Return the [X, Y] coordinate for the center point of the cell that contains the specified text.  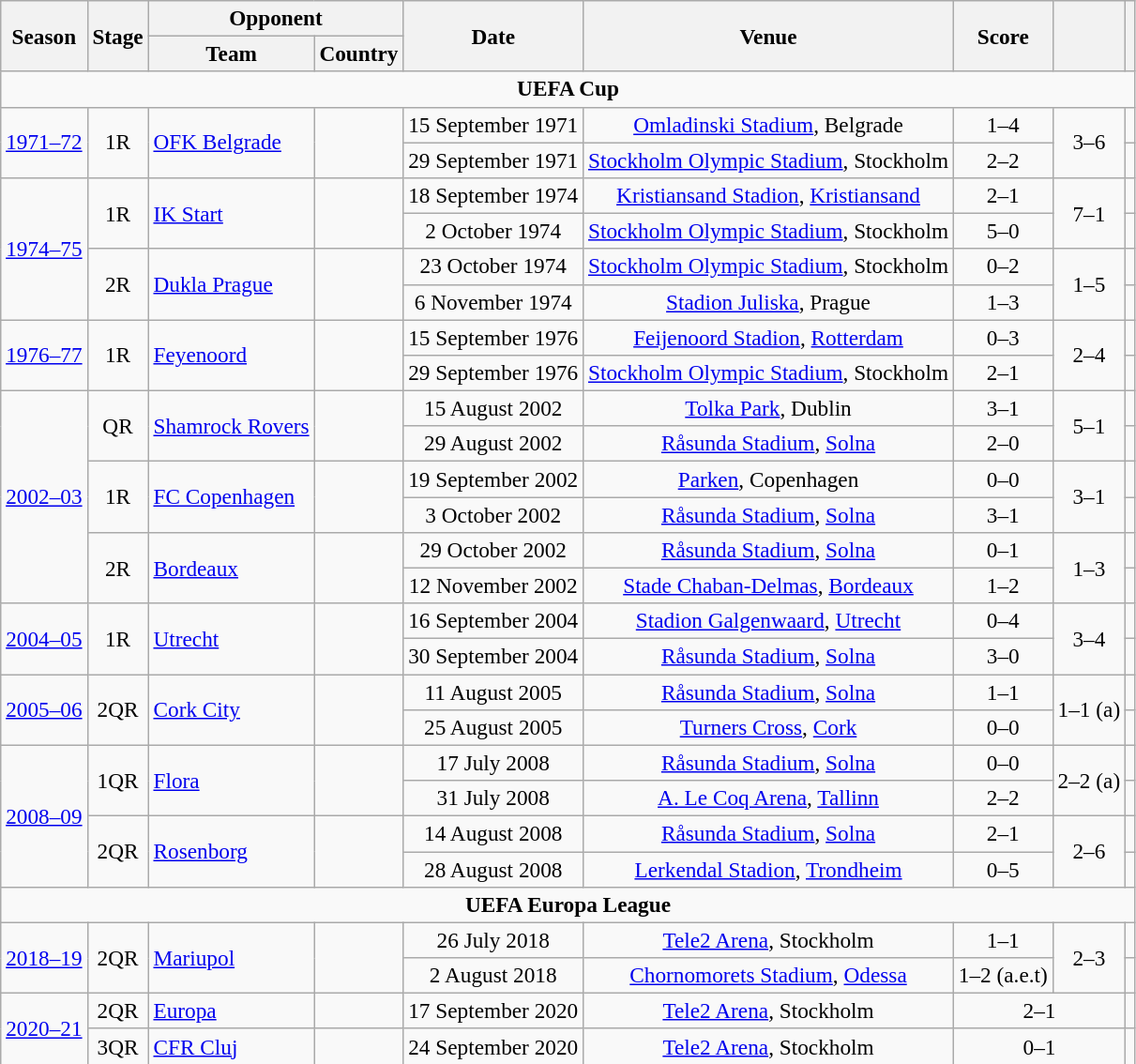
3–0 [1003, 656]
2 August 2018 [493, 975]
Stadion Juliska, Prague [769, 302]
0–2 [1003, 266]
Turners Cross, Cork [769, 727]
17 July 2008 [493, 763]
1QR [118, 781]
Chornomorets Stadium, Odessa [769, 975]
Date [493, 36]
15 August 2002 [493, 408]
1976–77 [44, 355]
Venue [769, 36]
Bordeaux [231, 568]
29 September 1976 [493, 372]
Stage [118, 36]
15 September 1971 [493, 125]
2020–21 [44, 1028]
Dukla Prague [231, 284]
29 September 1971 [493, 160]
FC Copenhagen [231, 496]
QR [118, 426]
1–2 (a.e.t) [1003, 975]
2–0 [1003, 444]
2008–09 [44, 816]
29 October 2002 [493, 550]
Season [44, 36]
A. Le Coq Arena, Tallinn [769, 798]
Stade Chaban-Delmas, Bordeaux [769, 585]
30 September 2004 [493, 656]
19 September 2002 [493, 479]
2 October 1974 [493, 231]
2002–03 [44, 497]
3 October 2002 [493, 514]
Score [1003, 36]
18 September 1974 [493, 195]
1971–72 [44, 143]
2–6 [1088, 851]
Mariupol [231, 958]
Feyenoord [231, 355]
6 November 1974 [493, 302]
16 September 2004 [493, 621]
2004–05 [44, 639]
Kristiansand Stadion, Kristiansand [769, 195]
Country [358, 53]
Utrecht [231, 639]
UEFA Cup [568, 89]
Team [231, 53]
1–4 [1003, 125]
1–2 [1003, 585]
0–3 [1003, 337]
29 August 2002 [493, 444]
11 August 2005 [493, 692]
Flora [231, 781]
5–1 [1088, 426]
CFR Cluj [231, 1046]
2018–19 [44, 958]
28 August 2008 [493, 869]
7–1 [1088, 213]
3QR [118, 1046]
24 September 2020 [493, 1046]
0–5 [1003, 869]
3–6 [1088, 143]
0–4 [1003, 621]
26 July 2018 [493, 940]
Stadion Galgenwaard, Utrecht [769, 621]
Europa [231, 1011]
14 August 2008 [493, 833]
1–1 (a) [1088, 709]
Cork City [231, 709]
OFK Belgrade [231, 143]
UEFA Europa League [568, 904]
2–3 [1088, 958]
Rosenborg [231, 851]
2–2 (a) [1088, 781]
Tolka Park, Dublin [769, 408]
31 July 2008 [493, 798]
25 August 2005 [493, 727]
5–0 [1003, 231]
Shamrock Rovers [231, 426]
Lerkendal Stadion, Trondheim [769, 869]
12 November 2002 [493, 585]
2–4 [1088, 355]
Opponent [276, 18]
17 September 2020 [493, 1011]
15 September 1976 [493, 337]
23 October 1974 [493, 266]
1974–75 [44, 248]
IK Start [231, 213]
Feijenoord Stadion, Rotterdam [769, 337]
1–5 [1088, 284]
Parken, Copenhagen [769, 479]
Omladinski Stadium, Belgrade [769, 125]
2005–06 [44, 709]
3–4 [1088, 639]
